Return (x, y) of the center of cell containing provided text 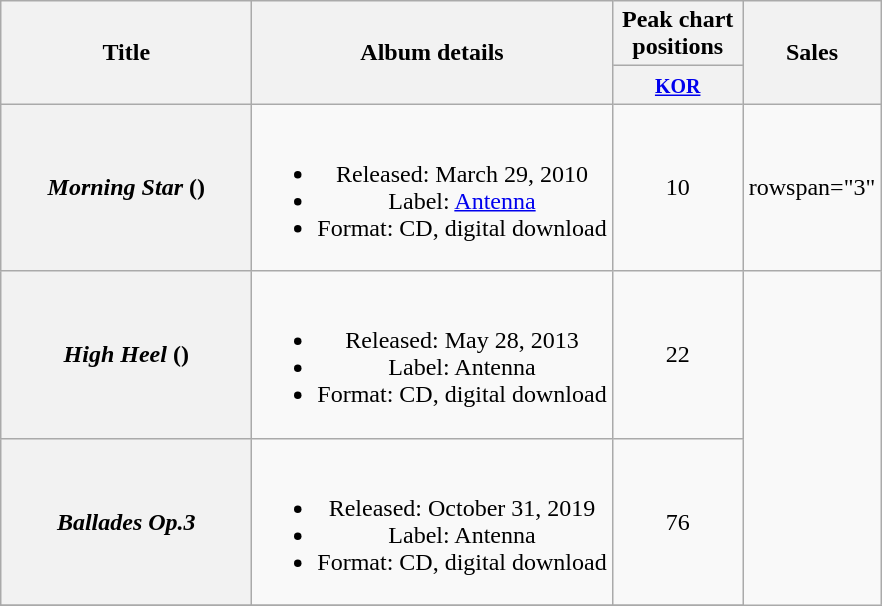
Released: October 31, 2019Label: AntennaFormat: CD, digital download (432, 522)
Album details (432, 52)
10 (678, 188)
Sales (812, 52)
Peak chart positions (678, 34)
KOR (678, 85)
Ballades Op.3 (126, 522)
76 (678, 522)
Morning Star () (126, 188)
22 (678, 354)
Released: March 29, 2010Label: AntennaFormat: CD, digital download (432, 188)
Released: May 28, 2013Label: AntennaFormat: CD, digital download (432, 354)
rowspan="3" (812, 188)
High Heel () (126, 354)
Title (126, 52)
